Determine the (x, y) coordinate at the center of the cell enclosing the given text.  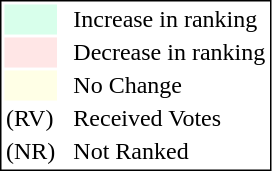
(NR) (30, 151)
(RV) (30, 119)
No Change (170, 85)
Not Ranked (170, 151)
Received Votes (170, 119)
Increase in ranking (170, 19)
Decrease in ranking (170, 53)
